Return [X, Y] of the center of cell containing provided text 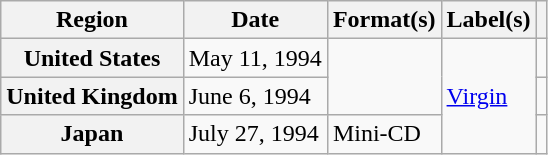
Format(s) [384, 20]
Region [92, 20]
Date [255, 20]
May 11, 1994 [255, 58]
Japan [92, 134]
July 27, 1994 [255, 134]
United States [92, 58]
Virgin [488, 96]
United Kingdom [92, 96]
June 6, 1994 [255, 96]
Mini-CD [384, 134]
Label(s) [488, 20]
